Identify which cell holds the provided text, then report its (x, y) central coordinate. 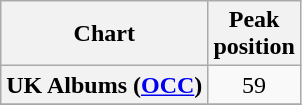
Chart (104, 34)
UK Albums (OCC) (104, 85)
Peakposition (254, 34)
59 (254, 85)
